Locate the cell with the specified text and output its [x, y] center coordinate. 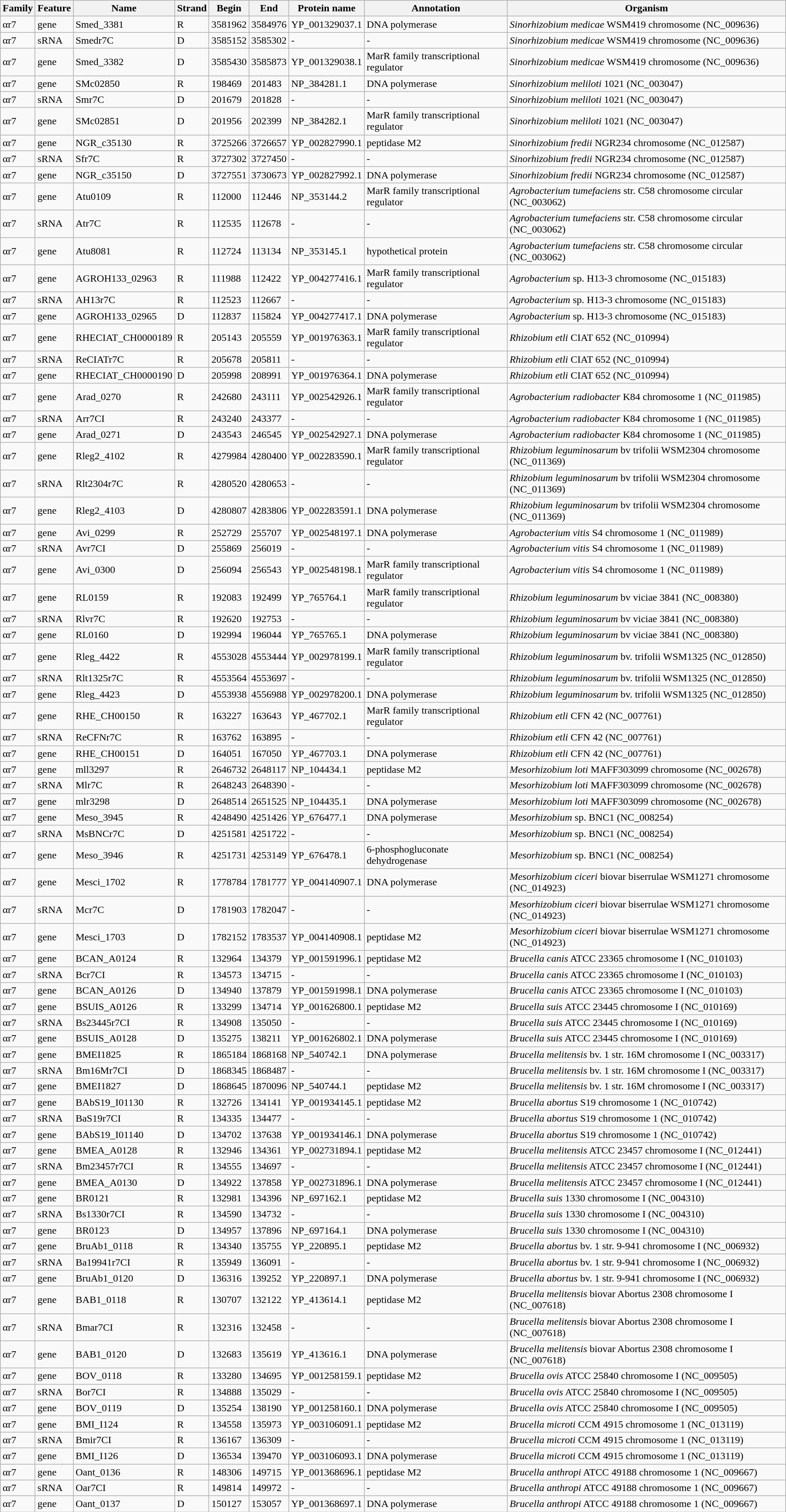
135949 [229, 1262]
BR0121 [124, 1198]
163895 [269, 738]
4251426 [269, 817]
2648514 [229, 801]
4280400 [269, 456]
192083 [229, 597]
134695 [269, 1376]
YP_004277417.1 [327, 316]
YP_413616.1 [327, 1354]
Mlr7C [124, 785]
SMc02851 [124, 121]
BruAb1_0118 [124, 1246]
243240 [229, 419]
Oant_0136 [124, 1472]
134940 [229, 991]
Rleg2_4103 [124, 510]
134888 [229, 1392]
YP_001258159.1 [327, 1376]
3727450 [269, 159]
YP_001934145.1 [327, 1102]
NP_384281.1 [327, 84]
3581962 [229, 24]
RL0159 [124, 597]
hypothetical protein [436, 251]
YP_467702.1 [327, 716]
1868345 [229, 1070]
112667 [269, 300]
3726657 [269, 143]
YP_001329037.1 [327, 24]
138211 [269, 1039]
BMEI1827 [124, 1086]
196044 [269, 635]
RHE_CH00150 [124, 716]
133280 [229, 1376]
BMEA_A0128 [124, 1150]
BCAN_A0126 [124, 991]
4248490 [229, 817]
3585873 [269, 62]
NP_697164.1 [327, 1230]
Avi_0300 [124, 570]
1868487 [269, 1070]
112724 [229, 251]
4283806 [269, 510]
Atr7C [124, 223]
208991 [269, 375]
1868645 [229, 1086]
137638 [269, 1134]
YP_001976363.1 [327, 337]
Bmir7CI [124, 1440]
132964 [229, 959]
Smr7C [124, 99]
YP_765765.1 [327, 635]
BMI_I124 [124, 1424]
Avi_0299 [124, 532]
Name [124, 8]
4553697 [269, 678]
YP_001329038.1 [327, 62]
135619 [269, 1354]
Smed_3381 [124, 24]
3585152 [229, 40]
134379 [269, 959]
YP_001591998.1 [327, 991]
YP_001258160.1 [327, 1408]
4553028 [229, 657]
149972 [269, 1488]
BCAN_A0124 [124, 959]
246545 [269, 434]
4251731 [229, 855]
132981 [229, 1198]
Arad_0270 [124, 397]
Meso_3946 [124, 855]
Bm23457r7CI [124, 1166]
YP_002548197.1 [327, 532]
BAB1_0120 [124, 1354]
138190 [269, 1408]
Smed_3382 [124, 62]
AGROH133_02963 [124, 279]
205998 [229, 375]
149715 [269, 1472]
YP_220895.1 [327, 1246]
Bs23445r7CI [124, 1023]
256019 [269, 548]
153057 [269, 1504]
136316 [229, 1278]
BMI_I126 [124, 1456]
NP_353145.1 [327, 251]
Bs1330r7CI [124, 1214]
NP_104435.1 [327, 801]
134335 [229, 1118]
205678 [229, 359]
1783537 [269, 937]
YP_001591996.1 [327, 959]
BruAb1_0120 [124, 1278]
Family [18, 8]
NP_697162.1 [327, 1198]
YP_002548198.1 [327, 570]
3585302 [269, 40]
BOV_0118 [124, 1376]
256094 [229, 570]
137896 [269, 1230]
YP_413614.1 [327, 1300]
YP_003106093.1 [327, 1456]
YP_002283591.1 [327, 510]
3584976 [269, 24]
134573 [229, 975]
YP_765764.1 [327, 597]
Atu0109 [124, 196]
Rlt2304r7C [124, 484]
134590 [229, 1214]
1782152 [229, 937]
Oar7CI [124, 1488]
255707 [269, 532]
YP_002542926.1 [327, 397]
201956 [229, 121]
4556988 [269, 694]
ReCIATr7C [124, 359]
132458 [269, 1327]
4251722 [269, 833]
NGR_c35150 [124, 175]
3727302 [229, 159]
MsBNCr7C [124, 833]
149814 [229, 1488]
Mesci_1703 [124, 937]
mlr3298 [124, 801]
112422 [269, 279]
End [269, 8]
137858 [269, 1182]
132122 [269, 1300]
136091 [269, 1262]
1778784 [229, 882]
Oant_0137 [124, 1504]
243543 [229, 434]
YP_001368697.1 [327, 1504]
163227 [229, 716]
BAB1_0118 [124, 1300]
6-phosphogluconate dehydrogenase [436, 855]
Sfr7C [124, 159]
YP_001934146.1 [327, 1134]
133299 [229, 1007]
112446 [269, 196]
YP_002978199.1 [327, 657]
Strand [192, 8]
BMEI1825 [124, 1054]
242680 [229, 397]
Bcr7CI [124, 975]
Annotation [436, 8]
NP_353144.2 [327, 196]
256543 [269, 570]
201483 [269, 84]
BAbS19_I01130 [124, 1102]
1870096 [269, 1086]
134702 [229, 1134]
4280653 [269, 484]
137879 [269, 991]
2648390 [269, 785]
135029 [269, 1392]
132683 [229, 1354]
134732 [269, 1214]
134361 [269, 1150]
Rleg_4422 [124, 657]
4251581 [229, 833]
YP_002978200.1 [327, 694]
Bmar7CI [124, 1327]
4553444 [269, 657]
252729 [229, 532]
2646732 [229, 769]
192994 [229, 635]
YP_676478.1 [327, 855]
2648243 [229, 785]
163643 [269, 716]
3585430 [229, 62]
NP_540742.1 [327, 1054]
134922 [229, 1182]
Mesci_1702 [124, 882]
150127 [229, 1504]
Feature [55, 8]
1868168 [269, 1054]
3730673 [269, 175]
Atu8081 [124, 251]
YP_676477.1 [327, 817]
YP_467703.1 [327, 753]
YP_004140907.1 [327, 882]
134558 [229, 1424]
112535 [229, 223]
YP_001626802.1 [327, 1039]
134555 [229, 1166]
Organism [647, 8]
BMEA_A0130 [124, 1182]
139252 [269, 1278]
Arr7CI [124, 419]
113134 [269, 251]
198469 [229, 84]
1782047 [269, 909]
YP_002731894.1 [327, 1150]
4553938 [229, 694]
201679 [229, 99]
Rleg2_4102 [124, 456]
115824 [269, 316]
1781777 [269, 882]
134714 [269, 1007]
134908 [229, 1023]
111988 [229, 279]
BOV_0119 [124, 1408]
AH13r7C [124, 300]
134957 [229, 1230]
112000 [229, 196]
AGROH133_02965 [124, 316]
4280807 [229, 510]
Protein name [327, 8]
YP_002542927.1 [327, 434]
YP_003106091.1 [327, 1424]
YP_002283590.1 [327, 456]
SMc02850 [124, 84]
201828 [269, 99]
Rleg_4423 [124, 694]
135755 [269, 1246]
192620 [229, 619]
164051 [229, 753]
132946 [229, 1150]
139470 [269, 1456]
134697 [269, 1166]
NP_104434.1 [327, 769]
Avr7CI [124, 548]
4280520 [229, 484]
YP_004277416.1 [327, 279]
Arad_0271 [124, 434]
135050 [269, 1023]
Smedr7C [124, 40]
243111 [269, 397]
2648117 [269, 769]
134340 [229, 1246]
Rlt1325r7C [124, 678]
Rlvr7C [124, 619]
NP_540744.1 [327, 1086]
136167 [229, 1440]
BSUIS_A0128 [124, 1039]
202399 [269, 121]
Mcr7C [124, 909]
YP_002827992.1 [327, 175]
YP_220897.1 [327, 1278]
132316 [229, 1327]
167050 [269, 753]
3727551 [229, 175]
RHECIAT_CH0000190 [124, 375]
112837 [229, 316]
205559 [269, 337]
NP_384282.1 [327, 121]
132726 [229, 1102]
163762 [229, 738]
3725266 [229, 143]
YP_001626800.1 [327, 1007]
Bor7CI [124, 1392]
136534 [229, 1456]
130707 [229, 1300]
Meso_3945 [124, 817]
RHECIAT_CH0000189 [124, 337]
YP_001368696.1 [327, 1472]
4279984 [229, 456]
1781903 [229, 909]
BR0123 [124, 1230]
BaS19r7CI [124, 1118]
134715 [269, 975]
mll3297 [124, 769]
192499 [269, 597]
RHE_CH00151 [124, 753]
1865184 [229, 1054]
RL0160 [124, 635]
YP_004140908.1 [327, 937]
ReCFNr7C [124, 738]
134141 [269, 1102]
YP_002731896.1 [327, 1182]
134477 [269, 1118]
NGR_c35130 [124, 143]
Bm16Mr7CI [124, 1070]
148306 [229, 1472]
136309 [269, 1440]
Ba19941r7CI [124, 1262]
4553564 [229, 678]
112523 [229, 300]
BSUIS_A0126 [124, 1007]
112678 [269, 223]
YP_002827990.1 [327, 143]
135275 [229, 1039]
Begin [229, 8]
2651525 [269, 801]
192753 [269, 619]
135254 [229, 1408]
205811 [269, 359]
4253149 [269, 855]
135973 [269, 1424]
YP_001976364.1 [327, 375]
243377 [269, 419]
134396 [269, 1198]
205143 [229, 337]
255869 [229, 548]
BAbS19_I01140 [124, 1134]
